For the text-containing cell, return its midpoint in [x, y] coordinate format. 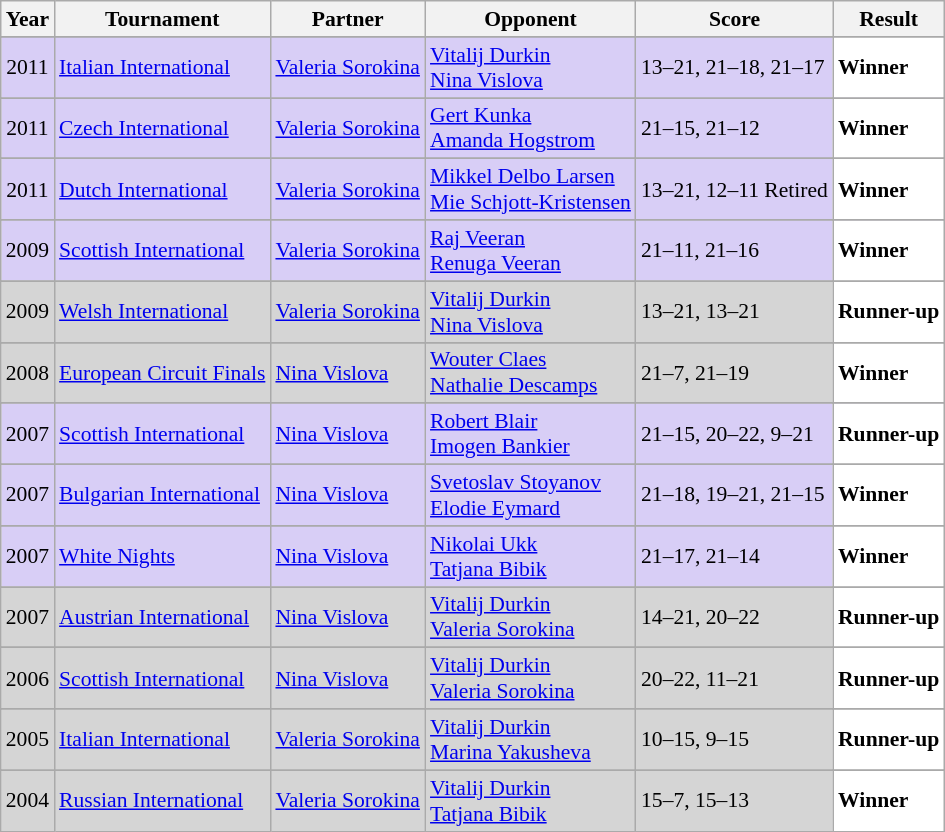
21–11, 21–16 [734, 250]
Opponent [530, 19]
White Nights [162, 556]
Wouter Claes Nathalie Descamps [530, 372]
2008 [28, 372]
Partner [348, 19]
Gert Kunka Amanda Hogstrom [530, 128]
2004 [28, 800]
Raj Veeran Renuga Veeran [530, 250]
Austrian International [162, 618]
Robert Blair Imogen Bankier [530, 434]
Svetoslav Stoyanov Elodie Eymard [530, 496]
10–15, 9–15 [734, 740]
Result [888, 19]
Welsh International [162, 312]
Vitalij Durkin Tatjana Bibik [530, 800]
Russian International [162, 800]
14–21, 20–22 [734, 618]
13–21, 12–11 Retired [734, 190]
Vitalij Durkin Marina Yakusheva [530, 740]
21–18, 19–21, 21–15 [734, 496]
Bulgarian International [162, 496]
13–21, 13–21 [734, 312]
13–21, 21–18, 21–17 [734, 68]
2005 [28, 740]
21–15, 21–12 [734, 128]
Nikolai Ukk Tatjana Bibik [530, 556]
21–15, 20–22, 9–21 [734, 434]
21–17, 21–14 [734, 556]
Mikkel Delbo Larsen Mie Schjott-Kristensen [530, 190]
20–22, 11–21 [734, 678]
Tournament [162, 19]
European Circuit Finals [162, 372]
Score [734, 19]
Czech International [162, 128]
Dutch International [162, 190]
Year [28, 19]
15–7, 15–13 [734, 800]
21–7, 21–19 [734, 372]
2006 [28, 678]
